Scan for the cell matching the given text and deliver its [X, Y] coordinate at center. 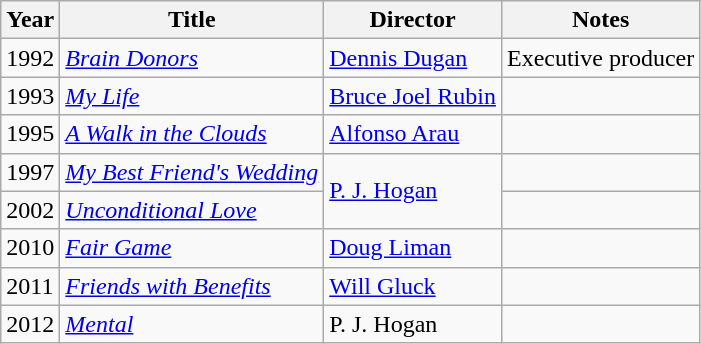
Doug Liman [413, 248]
1995 [30, 134]
Director [413, 20]
1993 [30, 96]
Unconditional Love [192, 210]
Friends with Benefits [192, 286]
2002 [30, 210]
Will Gluck [413, 286]
Year [30, 20]
1992 [30, 58]
2011 [30, 286]
1997 [30, 172]
2010 [30, 248]
Mental [192, 324]
Fair Game [192, 248]
A Walk in the Clouds [192, 134]
2012 [30, 324]
Alfonso Arau [413, 134]
Executive producer [600, 58]
Title [192, 20]
Dennis Dugan [413, 58]
My Best Friend's Wedding [192, 172]
Brain Donors [192, 58]
My Life [192, 96]
Notes [600, 20]
Bruce Joel Rubin [413, 96]
